Extract the (X, Y) coordinate from the center of the cell holding the provided text.  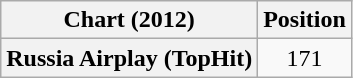
Position (305, 20)
171 (305, 58)
Chart (2012) (130, 20)
Russia Airplay (TopHit) (130, 58)
